Pinpoint the cell where the given text exists, returning its (x, y) midpoint coordinate. 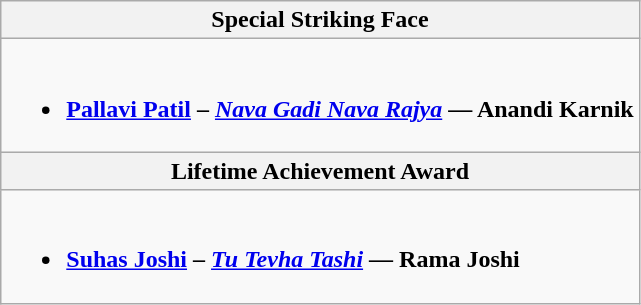
Lifetime Achievement Award (320, 171)
Pallavi Patil – Nava Gadi Nava Rajya — Anandi Karnik (320, 96)
Special Striking Face (320, 20)
Suhas Joshi – Tu Tevha Tashi — Rama Joshi (320, 246)
